For the text-containing cell, return its midpoint in (x, y) coordinate format. 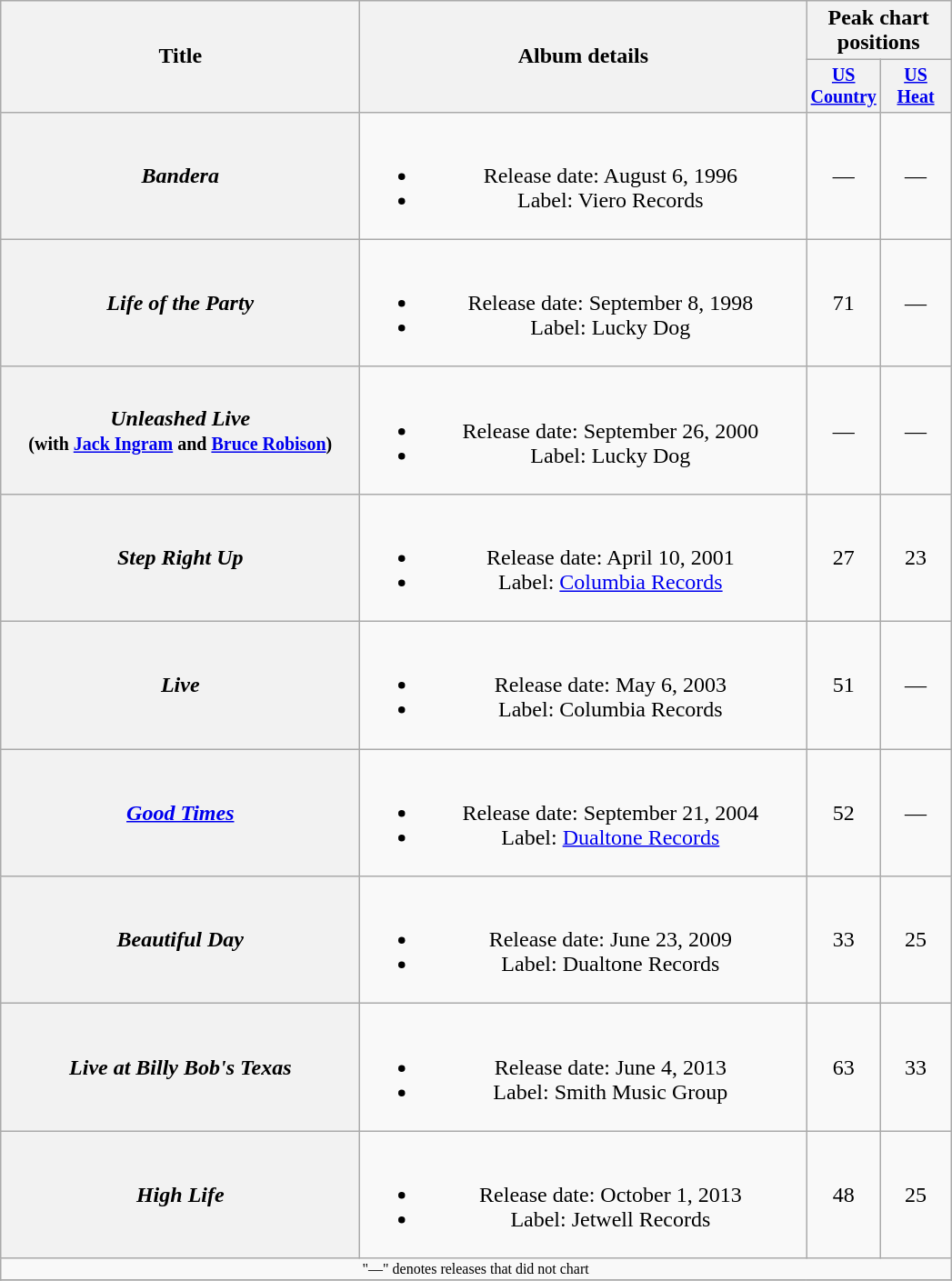
27 (844, 557)
23 (917, 557)
Release date: April 10, 2001Label: Columbia Records (584, 557)
Live (180, 686)
USHeat (917, 85)
High Life (180, 1195)
Title (180, 56)
Release date: October 1, 2013Label: Jetwell Records (584, 1195)
US Country (844, 85)
63 (844, 1067)
Unleashed Live(with Jack Ingram and Bruce Robison) (180, 430)
Bandera (180, 175)
Release date: September 8, 1998Label: Lucky Dog (584, 303)
Life of the Party (180, 303)
52 (844, 813)
Release date: August 6, 1996Label: Viero Records (584, 175)
Step Right Up (180, 557)
"—" denotes releases that did not chart (476, 1269)
Release date: June 4, 2013Label: Smith Music Group (584, 1067)
Release date: September 26, 2000Label: Lucky Dog (584, 430)
Release date: June 23, 2009Label: Dualtone Records (584, 940)
Good Times (180, 813)
Album details (584, 56)
Peak chartpositions (878, 31)
Live at Billy Bob's Texas (180, 1067)
51 (844, 686)
48 (844, 1195)
Release date: September 21, 2004Label: Dualtone Records (584, 813)
Beautiful Day (180, 940)
71 (844, 303)
Release date: May 6, 2003Label: Columbia Records (584, 686)
